Find where the given text appears and provide that cell's center as (x, y) coordinate. 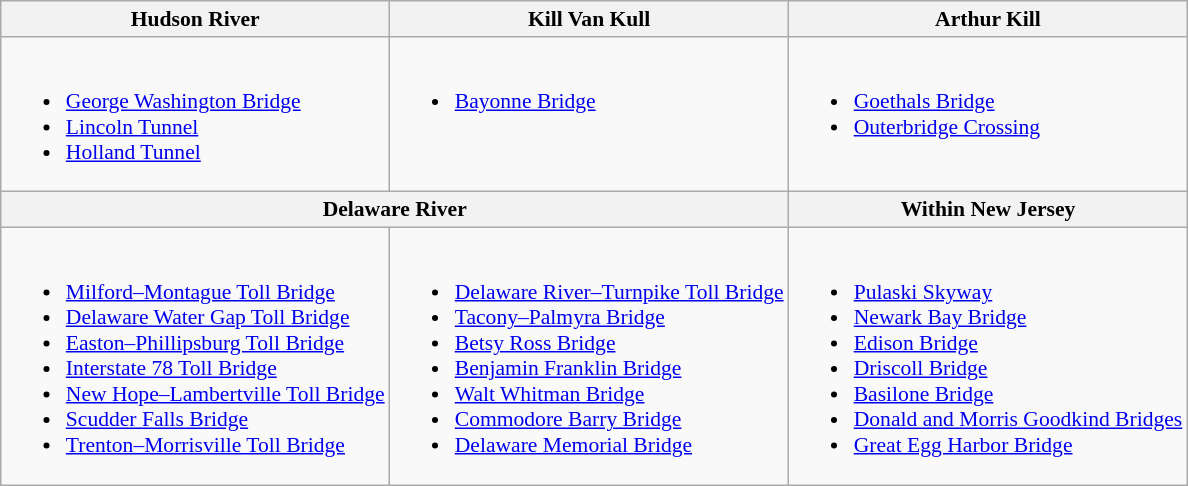
Within New Jersey (988, 210)
Bayonne Bridge (590, 114)
Kill Van Kull (590, 19)
Arthur Kill (988, 19)
Hudson River (196, 19)
George Washington BridgeLincoln TunnelHolland Tunnel (196, 114)
Goethals BridgeOuterbridge Crossing (988, 114)
Delaware River (395, 210)
Pulaski SkywayNewark Bay BridgeEdison BridgeDriscoll BridgeBasilone BridgeDonald and Morris Goodkind BridgesGreat Egg Harbor Bridge (988, 356)
